Detect which cell encompasses the target text, then output its [X, Y] center coordinate. 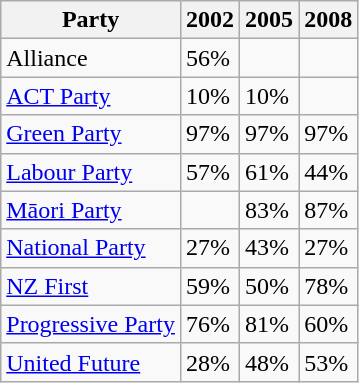
44% [328, 172]
81% [270, 324]
57% [210, 172]
Labour Party [91, 172]
ACT Party [91, 96]
43% [270, 248]
2008 [328, 20]
NZ First [91, 286]
83% [270, 210]
53% [328, 362]
Alliance [91, 58]
2005 [270, 20]
56% [210, 58]
United Future [91, 362]
61% [270, 172]
60% [328, 324]
76% [210, 324]
87% [328, 210]
59% [210, 286]
Māori Party [91, 210]
National Party [91, 248]
Party [91, 20]
78% [328, 286]
2002 [210, 20]
28% [210, 362]
Progressive Party [91, 324]
48% [270, 362]
Green Party [91, 134]
50% [270, 286]
